Provide the (x, y) coordinate of the cell's center where the given text is located.  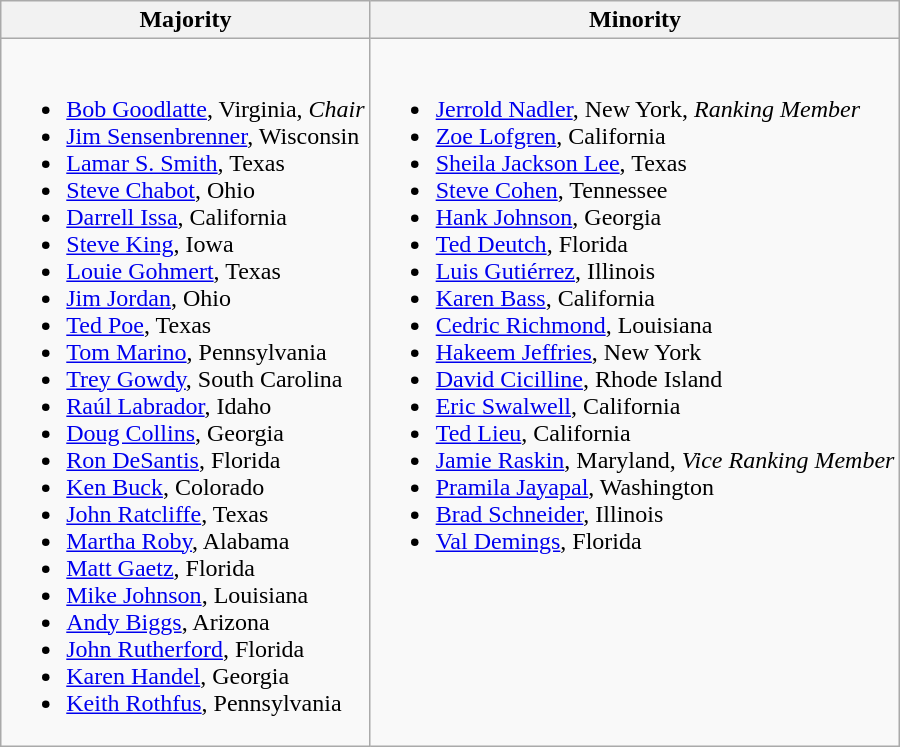
Minority (635, 20)
Majority (186, 20)
